Locate the cell with the specified text and output its (x, y) center coordinate. 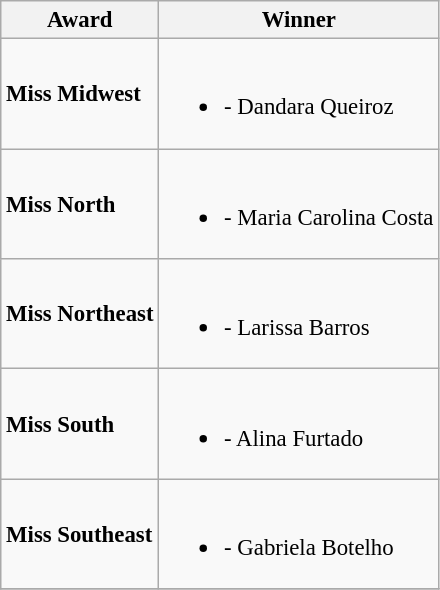
Award (80, 20)
Miss North (80, 204)
Winner (299, 20)
- Larissa Barros (299, 314)
Miss Northeast (80, 314)
- Dandara Queiroz (299, 94)
- Alina Furtado (299, 424)
Miss Midwest (80, 94)
Miss Southeast (80, 534)
- Maria Carolina Costa (299, 204)
Miss South (80, 424)
- Gabriela Botelho (299, 534)
